For the text-containing cell, return its midpoint in (x, y) coordinate format. 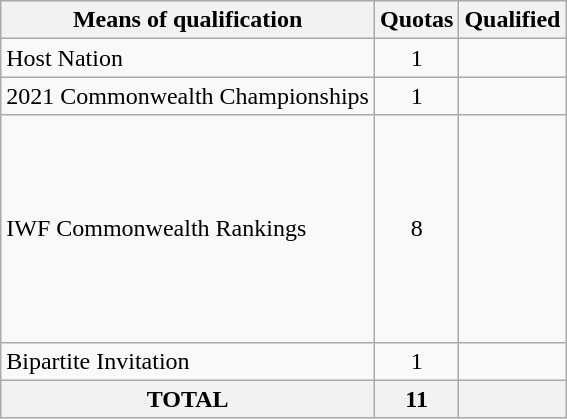
8 (416, 228)
Bipartite Invitation (188, 361)
11 (416, 399)
2021 Commonwealth Championships (188, 96)
Means of qualification (188, 20)
TOTAL (188, 399)
Qualified (512, 20)
Quotas (416, 20)
IWF Commonwealth Rankings (188, 228)
Host Nation (188, 58)
